Determine the (x, y) coordinate at the center of the cell enclosing the given text.  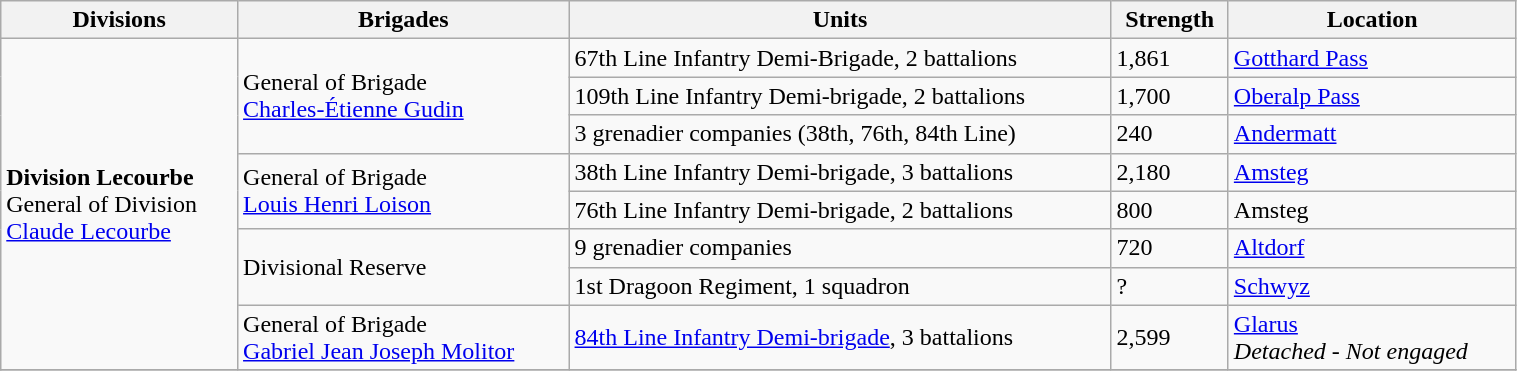
109th Line Infantry Demi-brigade, 2 battalions (840, 96)
1,861 (1170, 58)
38th Line Infantry Demi-brigade, 3 battalions (840, 172)
Altdorf (1372, 248)
Division LecourbeGeneral of DivisionClaude Lecourbe (120, 205)
240 (1170, 134)
Gotthard Pass (1372, 58)
Units (840, 20)
1,700 (1170, 96)
3 grenadier companies (38th, 76th, 84th Line) (840, 134)
Strength (1170, 20)
800 (1170, 210)
Divisional Reserve (404, 267)
2,599 (1170, 338)
720 (1170, 248)
? (1170, 286)
GlarusDetached - Not engaged (1372, 338)
Andermatt (1372, 134)
General of BrigadeCharles-Étienne Gudin (404, 96)
Brigades (404, 20)
Oberalp Pass (1372, 96)
Divisions (120, 20)
1st Dragoon Regiment, 1 squadron (840, 286)
General of BrigadeLouis Henri Loison (404, 191)
84th Line Infantry Demi-brigade, 3 battalions (840, 338)
9 grenadier companies (840, 248)
76th Line Infantry Demi-brigade, 2 battalions (840, 210)
67th Line Infantry Demi-Brigade, 2 battalions (840, 58)
Location (1372, 20)
Schwyz (1372, 286)
2,180 (1170, 172)
General of BrigadeGabriel Jean Joseph Molitor (404, 338)
